Output the [x, y] coordinate of the center of the cell containing the given text.  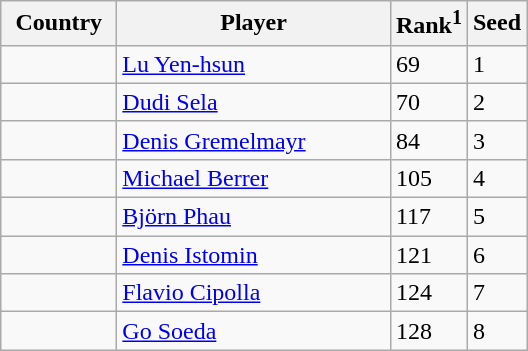
Denis Istomin [254, 255]
Lu Yen-hsun [254, 64]
5 [496, 217]
6 [496, 255]
121 [428, 255]
8 [496, 331]
124 [428, 293]
Flavio Cipolla [254, 293]
117 [428, 217]
128 [428, 331]
Michael Berrer [254, 178]
4 [496, 178]
7 [496, 293]
70 [428, 102]
Denis Gremelmayr [254, 140]
Rank1 [428, 24]
105 [428, 178]
3 [496, 140]
Björn Phau [254, 217]
84 [428, 140]
2 [496, 102]
69 [428, 64]
Country [59, 24]
Dudi Sela [254, 102]
Player [254, 24]
Go Soeda [254, 331]
1 [496, 64]
Seed [496, 24]
